Search for the cell housing the specified text and yield its [X, Y] center coordinate. 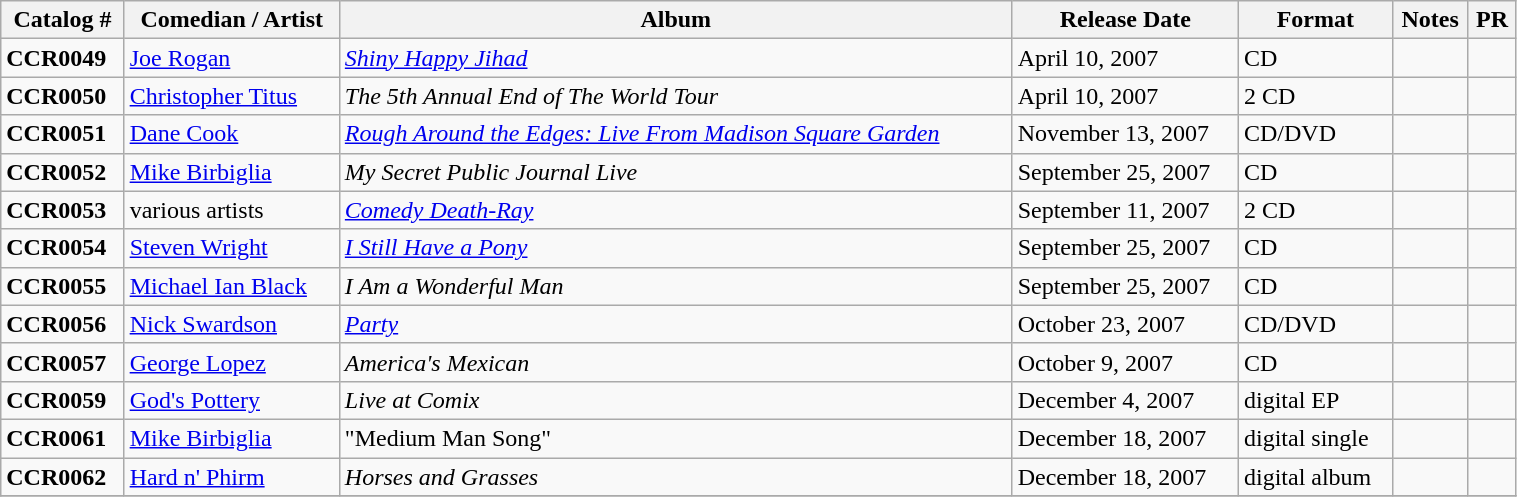
I Am a Wonderful Man [676, 286]
I Still Have a Pony [676, 248]
CCR0061 [62, 438]
Release Date [1125, 20]
Notes [1430, 20]
Album [676, 20]
George Lopez [232, 362]
CCR0059 [62, 400]
Steven Wright [232, 248]
Dane Cook [232, 134]
Hard n' Phirm [232, 477]
Christopher Titus [232, 96]
Joe Rogan [232, 58]
CCR0052 [62, 172]
digital album [1315, 477]
Horses and Grasses [676, 477]
Live at Comix [676, 400]
CCR0056 [62, 324]
Rough Around the Edges: Live From Madison Square Garden [676, 134]
digital EP [1315, 400]
Comedian / Artist [232, 20]
Party [676, 324]
CCR0053 [62, 210]
My Secret Public Journal Live [676, 172]
digital single [1315, 438]
CCR0054 [62, 248]
CCR0051 [62, 134]
CCR0050 [62, 96]
Shiny Happy Jihad [676, 58]
CCR0055 [62, 286]
"Medium Man Song" [676, 438]
Michael Ian Black [232, 286]
Format [1315, 20]
Comedy Death-Ray [676, 210]
CCR0062 [62, 477]
God's Pottery [232, 400]
America's Mexican [676, 362]
PR [1492, 20]
October 9, 2007 [1125, 362]
The 5th Annual End of The World Tour [676, 96]
CCR0057 [62, 362]
various artists [232, 210]
October 23, 2007 [1125, 324]
September 11, 2007 [1125, 210]
November 13, 2007 [1125, 134]
Nick Swardson [232, 324]
CCR0049 [62, 58]
Catalog # [62, 20]
December 4, 2007 [1125, 400]
